Extract the (x, y) coordinate from the center of the cell holding the provided text.  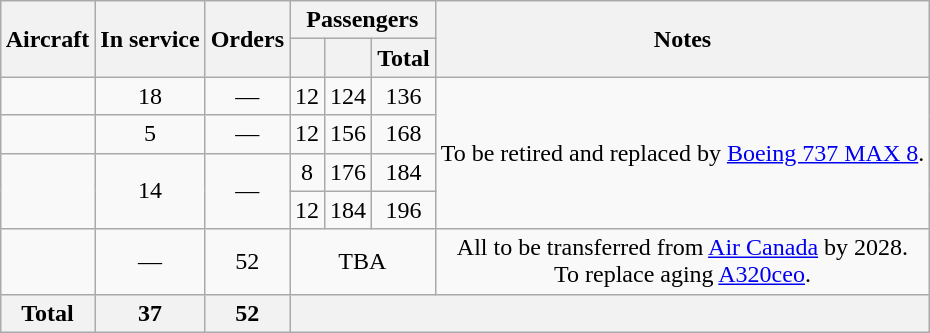
176 (348, 172)
136 (404, 96)
5 (150, 134)
Passengers (363, 20)
124 (348, 96)
To be retired and replaced by Boeing 737 MAX 8. (682, 153)
168 (404, 134)
37 (150, 313)
156 (348, 134)
14 (150, 191)
All to be transferred from Air Canada by 2028.To replace aging A320ceo. (682, 262)
Aircraft (48, 39)
TBA (363, 262)
18 (150, 96)
Orders (247, 39)
196 (404, 210)
8 (308, 172)
Notes (682, 39)
In service (150, 39)
